Scan for the cell matching the given text and deliver its [x, y] coordinate at center. 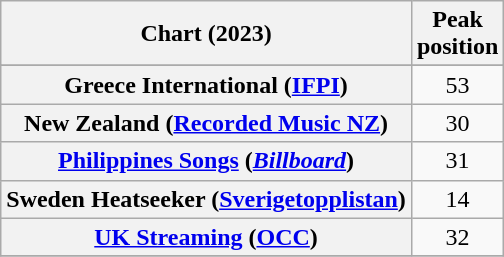
31 [457, 161]
Peakposition [457, 34]
Chart (2023) [206, 34]
Greece International (IFPI) [206, 85]
UK Streaming (OCC) [206, 237]
53 [457, 85]
Sweden Heatseeker (Sverigetopplistan) [206, 199]
14 [457, 199]
Philippines Songs (Billboard) [206, 161]
30 [457, 123]
New Zealand (Recorded Music NZ) [206, 123]
32 [457, 237]
